Scan for the cell matching the given text and deliver its [X, Y] coordinate at center. 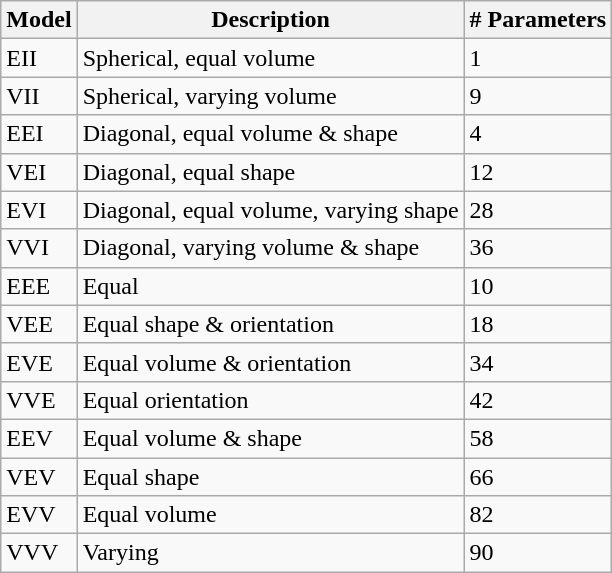
VII [39, 96]
10 [538, 286]
36 [538, 248]
Diagonal, equal volume, varying shape [270, 210]
VEI [39, 172]
EVI [39, 210]
Diagonal, equal shape [270, 172]
42 [538, 400]
58 [538, 438]
VVV [39, 553]
Equal shape [270, 477]
Model [39, 20]
4 [538, 134]
Equal orientation [270, 400]
Spherical, varying volume [270, 96]
EVE [39, 362]
34 [538, 362]
82 [538, 515]
Equal volume & orientation [270, 362]
Equal volume [270, 515]
Diagonal, varying volume & shape [270, 248]
Equal volume & shape [270, 438]
EII [39, 58]
66 [538, 477]
EEV [39, 438]
EVV [39, 515]
1 [538, 58]
28 [538, 210]
VEV [39, 477]
9 [538, 96]
18 [538, 324]
Varying [270, 553]
Equal [270, 286]
90 [538, 553]
Diagonal, equal volume & shape [270, 134]
# Parameters [538, 20]
VVI [39, 248]
Spherical, equal volume [270, 58]
EEE [39, 286]
VEE [39, 324]
VVE [39, 400]
EEI [39, 134]
Equal shape & orientation [270, 324]
Description [270, 20]
12 [538, 172]
